For the text-containing cell, return its midpoint in [x, y] coordinate format. 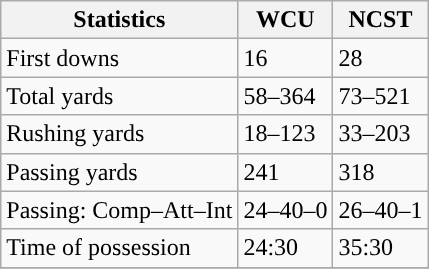
24–40–0 [286, 210]
28 [380, 58]
26–40–1 [380, 210]
First downs [120, 58]
NCST [380, 20]
Passing: Comp–Att–Int [120, 210]
16 [286, 58]
33–203 [380, 134]
Statistics [120, 20]
241 [286, 172]
35:30 [380, 248]
73–521 [380, 96]
18–123 [286, 134]
Rushing yards [120, 134]
WCU [286, 20]
Time of possession [120, 248]
Total yards [120, 96]
24:30 [286, 248]
58–364 [286, 96]
Passing yards [120, 172]
318 [380, 172]
